Extract the (X, Y) coordinate from the center of the cell holding the provided text.  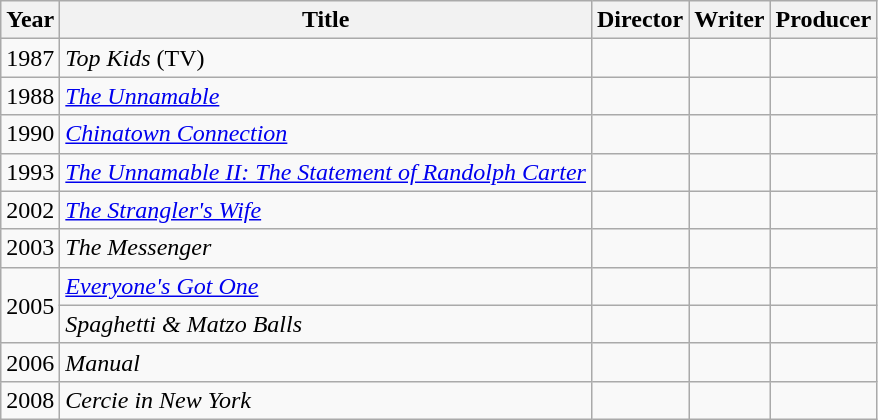
2003 (30, 248)
2008 (30, 400)
The Unnamable II: The Statement of Randolph Carter (326, 172)
Director (640, 20)
1987 (30, 58)
Producer (824, 20)
Title (326, 20)
Top Kids (TV) (326, 58)
The Unnamable (326, 96)
Manual (326, 362)
The Messenger (326, 248)
2005 (30, 305)
Cercie in New York (326, 400)
1993 (30, 172)
1990 (30, 134)
Writer (730, 20)
2006 (30, 362)
Everyone's Got One (326, 286)
The Strangler's Wife (326, 210)
2002 (30, 210)
1988 (30, 96)
Year (30, 20)
Chinatown Connection (326, 134)
Spaghetti & Matzo Balls (326, 324)
